Detect which cell encompasses the target text, then output its (X, Y) center coordinate. 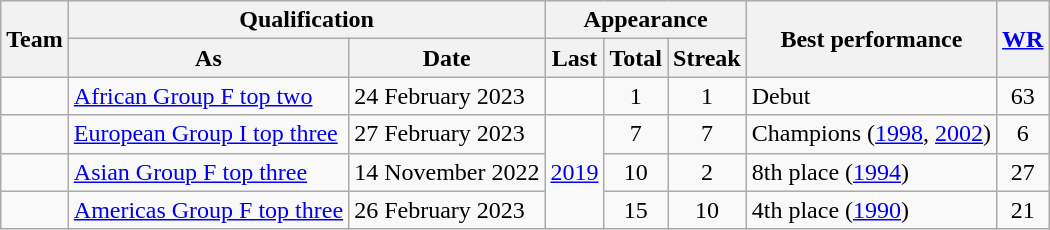
Date (447, 58)
Streak (708, 58)
63 (1023, 96)
26 February 2023 (447, 210)
14 November 2022 (447, 172)
15 (636, 210)
WR (1023, 39)
21 (1023, 210)
African Group F top two (208, 96)
27 (1023, 172)
2 (708, 172)
Debut (871, 96)
Appearance (646, 20)
Qualification (306, 20)
6 (1023, 134)
European Group I top three (208, 134)
Champions (1998, 2002) (871, 134)
Americas Group F top three (208, 210)
Best performance (871, 39)
Team (35, 39)
Last (574, 58)
4th place (1990) (871, 210)
As (208, 58)
8th place (1994) (871, 172)
27 February 2023 (447, 134)
24 February 2023 (447, 96)
Asian Group F top three (208, 172)
2019 (574, 172)
Total (636, 58)
